Return [X, Y] of the center of cell containing provided text 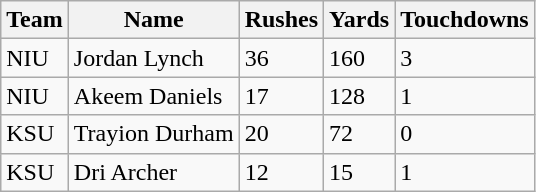
20 [281, 134]
Touchdowns [465, 20]
Trayion Durham [154, 134]
Jordan Lynch [154, 58]
128 [360, 96]
Rushes [281, 20]
Akeem Daniels [154, 96]
36 [281, 58]
12 [281, 172]
0 [465, 134]
72 [360, 134]
17 [281, 96]
Dri Archer [154, 172]
15 [360, 172]
Name [154, 20]
Team [35, 20]
Yards [360, 20]
160 [360, 58]
3 [465, 58]
